Detect which cell encompasses the target text, then output its [X, Y] center coordinate. 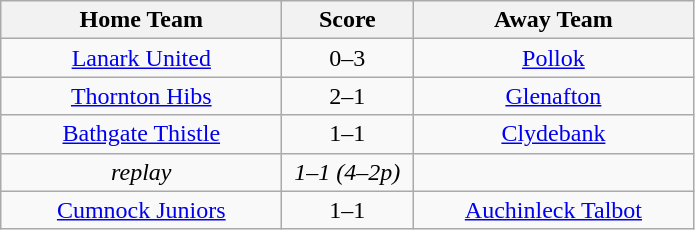
Bathgate Thistle [142, 134]
Home Team [142, 20]
Score [348, 20]
Pollok [554, 58]
1–1 (4–2p) [348, 172]
Cumnock Juniors [142, 210]
Thornton Hibs [142, 96]
0–3 [348, 58]
Auchinleck Talbot [554, 210]
Glenafton [554, 96]
Clydebank [554, 134]
Away Team [554, 20]
2–1 [348, 96]
replay [142, 172]
Lanark United [142, 58]
